Determine the [x, y] coordinate at the center of the cell enclosing the given text.  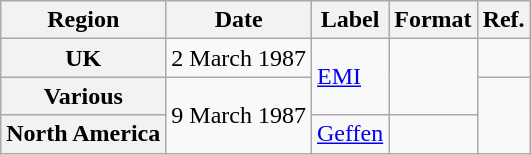
EMI [350, 77]
Format [433, 20]
Label [350, 20]
North America [84, 134]
Region [84, 20]
2 March 1987 [239, 58]
UK [84, 58]
Various [84, 96]
Geffen [350, 134]
Date [239, 20]
Ref. [504, 20]
9 March 1987 [239, 115]
